Capture the cell that displays the provided text and extract its [x, y] central coordinate. 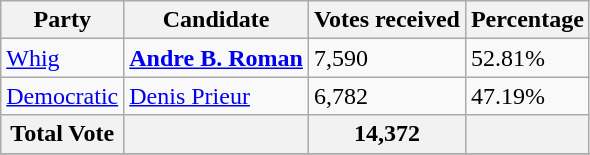
52.81% [527, 58]
Percentage [527, 20]
47.19% [527, 96]
Denis Prieur [216, 96]
Votes received [386, 20]
14,372 [386, 134]
Andre B. Roman [216, 58]
Candidate [216, 20]
Whig [62, 58]
Party [62, 20]
7,590 [386, 58]
6,782 [386, 96]
Democratic [62, 96]
Total Vote [62, 134]
